Locate the cell with the specified text and output its [X, Y] center coordinate. 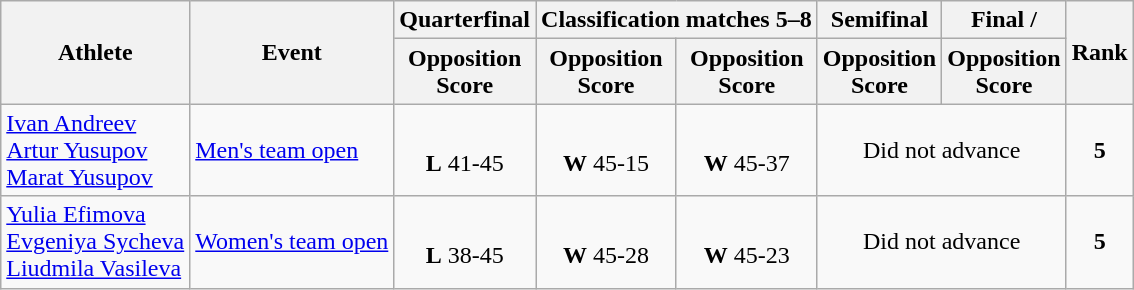
W 45-23 [746, 242]
Ivan AndreevArtur YusupovMarat Yusupov [96, 150]
Classification matches 5–8 [677, 20]
W 45-28 [606, 242]
Women's team open [292, 242]
Quarterfinal [465, 20]
Men's team open [292, 150]
W 45-37 [746, 150]
W 45-15 [606, 150]
L 41-45 [465, 150]
Rank [1100, 52]
Athlete [96, 52]
L 38-45 [465, 242]
Event [292, 52]
Final / [1004, 20]
Yulia EfimovaEvgeniya SychevaLiudmila Vasileva [96, 242]
Semifinal [879, 20]
